Pinpoint the cell where the given text exists, returning its [x, y] midpoint coordinate. 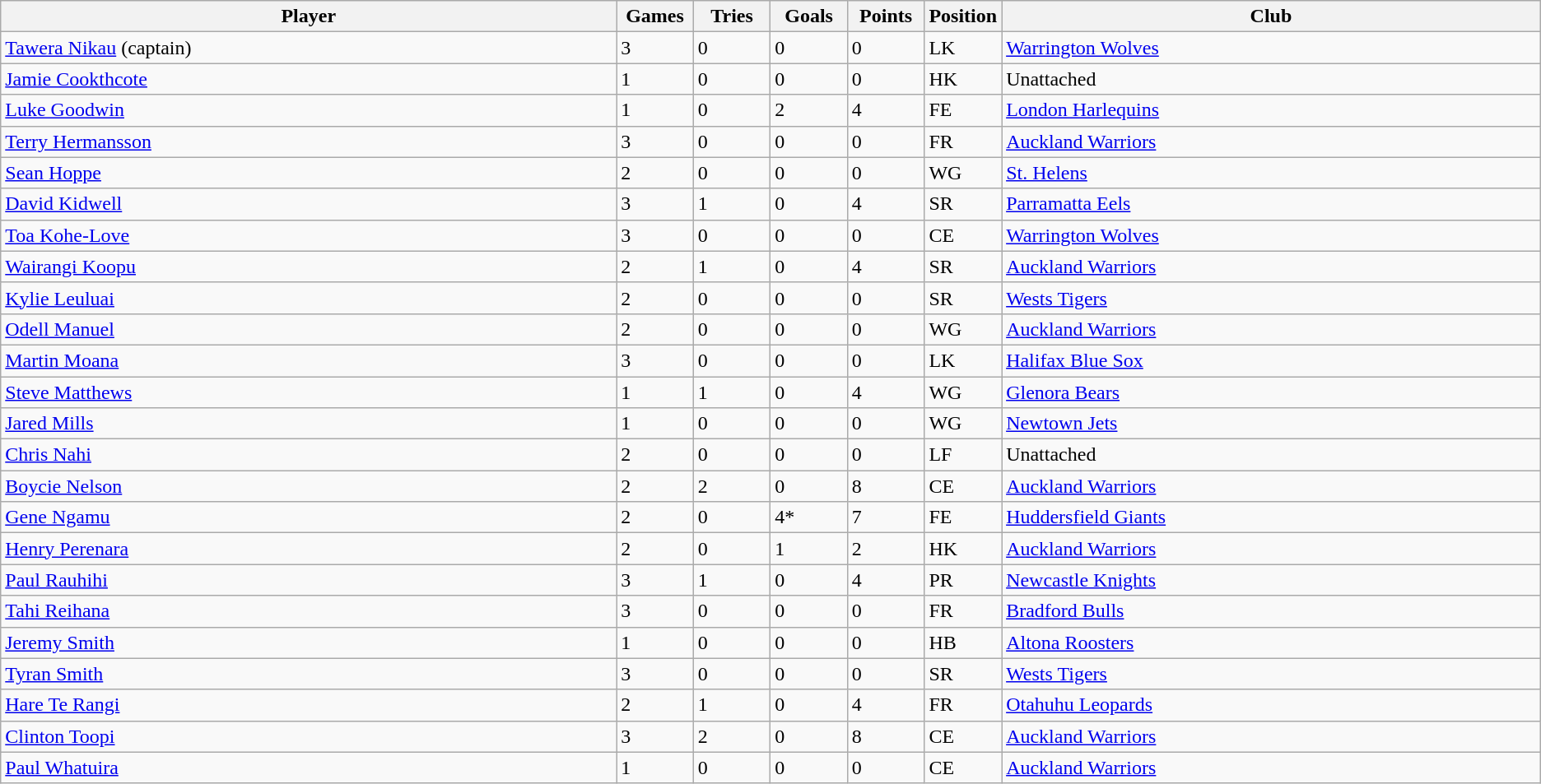
Luke Goodwin [309, 110]
Otahuhu Leopards [1271, 705]
Tawera Nikau (captain) [309, 48]
Jeremy Smith [309, 643]
St. Helens [1271, 173]
Parramatta Eels [1271, 204]
Position [963, 16]
London Harlequins [1271, 110]
Toa Kohe-Love [309, 235]
Huddersfield Giants [1271, 517]
Tyran Smith [309, 674]
Bradford Bulls [1271, 611]
Club [1271, 16]
Wairangi Koopu [309, 267]
Glenora Bears [1271, 392]
Tries [732, 16]
HB [963, 643]
Games [655, 16]
Gene Ngamu [309, 517]
Halifax Blue Sox [1271, 360]
Steve Matthews [309, 392]
Tahi Reihana [309, 611]
Boycie Nelson [309, 486]
Newcastle Knights [1271, 580]
Newtown Jets [1271, 424]
Jamie Cookthcote [309, 79]
Altona Roosters [1271, 643]
David Kidwell [309, 204]
Goals [809, 16]
Terry Hermansson [309, 141]
Sean Hoppe [309, 173]
Jared Mills [309, 424]
Paul Rauhihi [309, 580]
Hare Te Rangi [309, 705]
PR [963, 580]
Martin Moana [309, 360]
Paul Whatuira [309, 768]
Clinton Toopi [309, 736]
Odell Manuel [309, 329]
7 [886, 517]
Player [309, 16]
4* [809, 517]
Points [886, 16]
Kylie Leuluai [309, 298]
LF [963, 455]
Henry Perenara [309, 549]
Chris Nahi [309, 455]
